From the cell containing the given text, extract its center point as [X, Y] coordinate. 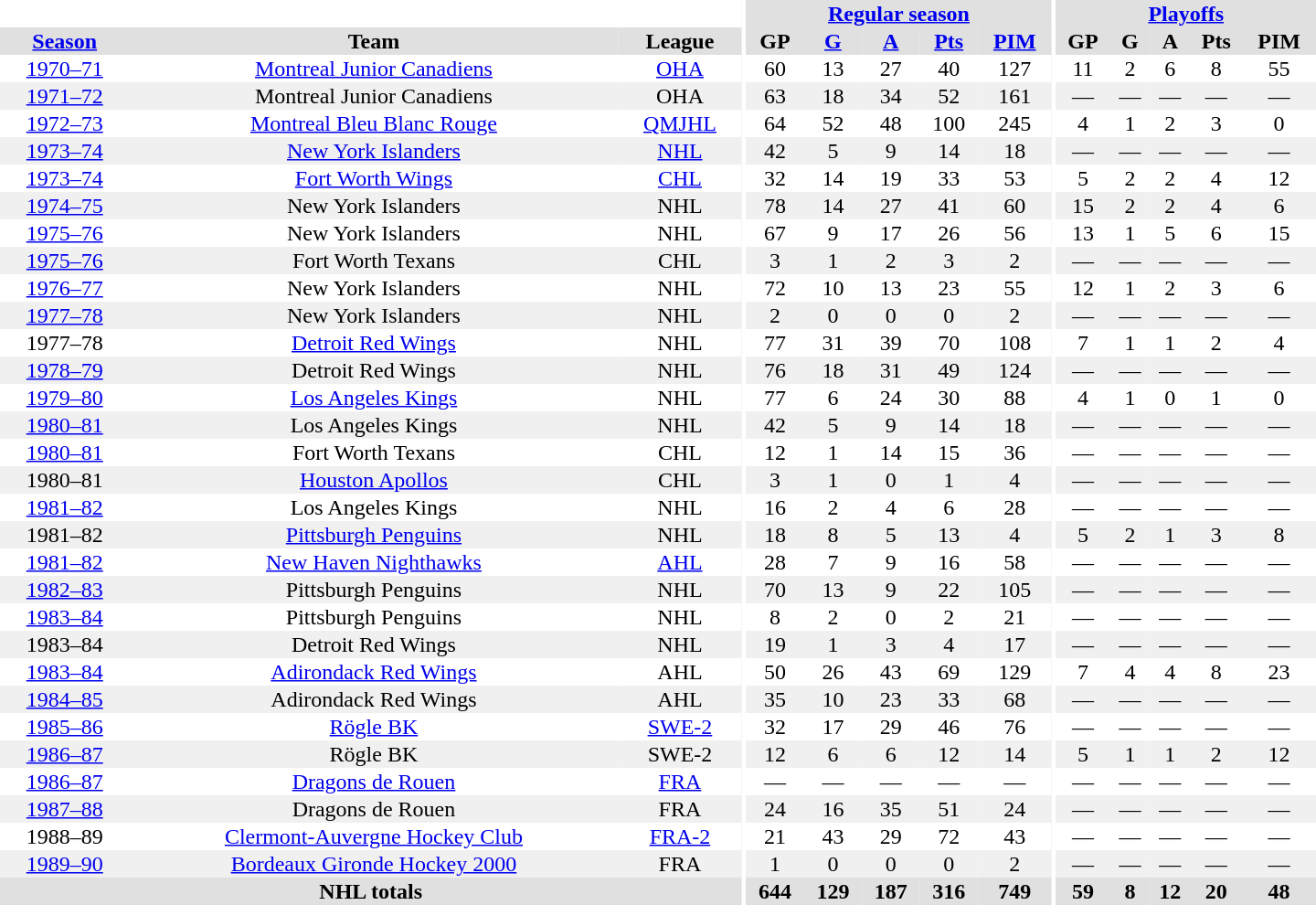
1978–79 [64, 370]
46 [949, 727]
1974–75 [64, 206]
68 [1014, 699]
41 [949, 206]
49 [949, 370]
Clermont-Auvergne Hockey Club [373, 836]
FRA-2 [680, 836]
Fort Worth Wings [373, 178]
59 [1082, 891]
Houston Apollos [373, 480]
187 [890, 891]
67 [775, 233]
New Haven Nighthawks [373, 562]
245 [1014, 123]
63 [775, 96]
1985–86 [64, 727]
64 [775, 123]
100 [949, 123]
1984–85 [64, 699]
124 [1014, 370]
50 [775, 672]
1971–72 [64, 96]
749 [1014, 891]
1972–73 [64, 123]
108 [1014, 343]
20 [1215, 891]
1979–80 [64, 398]
1987–88 [64, 809]
88 [1014, 398]
51 [949, 809]
69 [949, 672]
30 [949, 398]
39 [890, 343]
53 [1014, 178]
1989–90 [64, 864]
1970–71 [64, 69]
Playoffs [1186, 14]
34 [890, 96]
78 [775, 206]
11 [1082, 69]
Montreal Bleu Blanc Rouge [373, 123]
League [680, 41]
Team [373, 41]
127 [1014, 69]
1988–89 [64, 836]
NHL totals [371, 891]
22 [949, 590]
Season [64, 41]
161 [1014, 96]
QMJHL [680, 123]
316 [949, 891]
Bordeaux Gironde Hockey 2000 [373, 864]
58 [1014, 562]
1982–83 [64, 590]
105 [1014, 590]
Regular season [898, 14]
36 [1014, 452]
56 [1014, 233]
40 [949, 69]
1976–77 [64, 288]
644 [775, 891]
